Detect which cell encompasses the target text, then output its (X, Y) center coordinate. 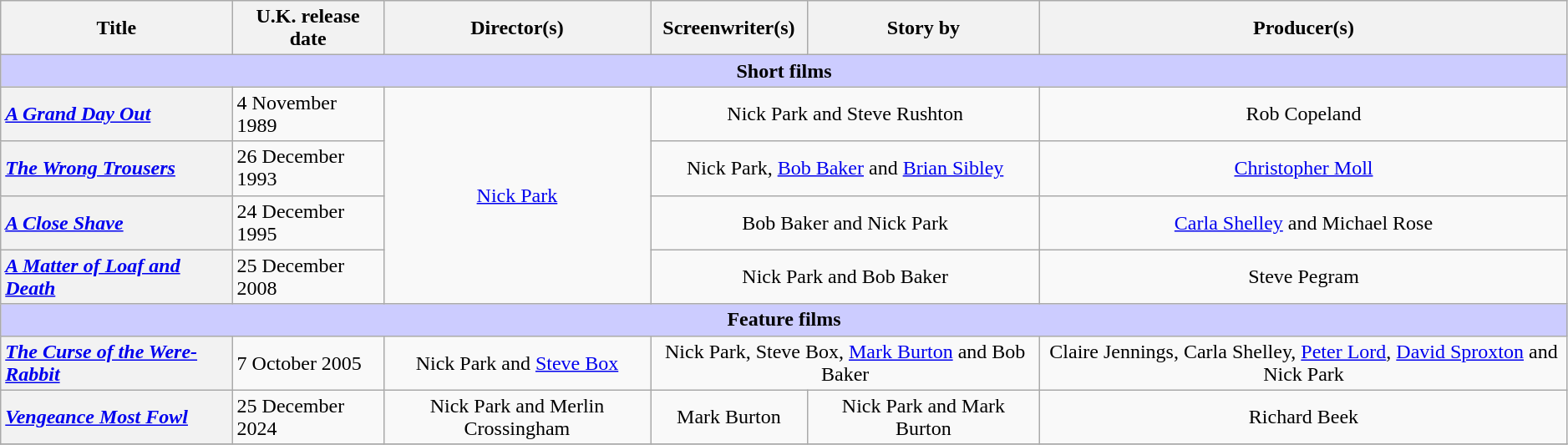
Nick Park and Steve Rushton (845, 114)
Nick Park and Bob Baker (845, 277)
The Wrong Trousers (117, 169)
Vengeance Most Fowl (117, 417)
Story by (923, 28)
Nick Park, Bob Baker and Brian Sibley (845, 169)
25 December 2008 (307, 277)
25 December 2024 (307, 417)
Richard Beek (1304, 417)
Nick Park (516, 195)
Screenwriter(s) (729, 28)
A Close Shave (117, 222)
Producer(s) (1304, 28)
A Grand Day Out (117, 114)
Nick Park, Steve Box, Mark Burton and Bob Baker (845, 362)
Steve Pegram (1304, 277)
Short films (784, 71)
Carla Shelley and Michael Rose (1304, 222)
7 October 2005 (307, 362)
Bob Baker and Nick Park (845, 222)
Christopher Moll (1304, 169)
Claire Jennings, Carla Shelley, Peter Lord, David Sproxton and Nick Park (1304, 362)
Mark Burton (729, 417)
Nick Park and Steve Box (516, 362)
A Matter of Loaf and Death (117, 277)
Title (117, 28)
Feature films (784, 320)
Rob Copeland (1304, 114)
The Curse of the Were-Rabbit (117, 362)
24 December 1995 (307, 222)
26 December 1993 (307, 169)
4 November 1989 (307, 114)
U.K. release date (307, 28)
Nick Park and Mark Burton (923, 417)
Nick Park and Merlin Crossingham (516, 417)
Director(s) (516, 28)
